Capture the cell that displays the provided text and extract its [X, Y] central coordinate. 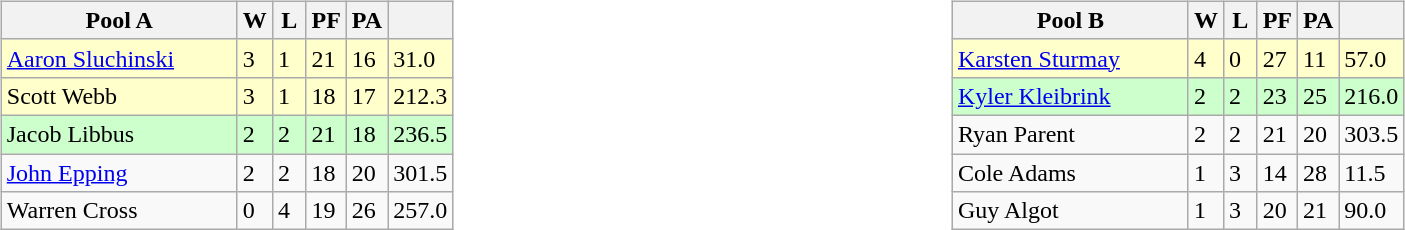
90.0 [1372, 211]
28 [1318, 173]
17 [366, 96]
216.0 [1372, 96]
Pool B [1070, 20]
Karsten Sturmay [1070, 58]
236.5 [420, 134]
301.5 [420, 173]
John Epping [119, 173]
16 [366, 58]
Cole Adams [1070, 173]
212.3 [420, 96]
Jacob Libbus [119, 134]
Aaron Sluchinski [119, 58]
57.0 [1372, 58]
25 [1318, 96]
19 [326, 211]
Scott Webb [119, 96]
23 [1277, 96]
Ryan Parent [1070, 134]
31.0 [420, 58]
Pool A [119, 20]
27 [1277, 58]
303.5 [1372, 134]
257.0 [420, 211]
Guy Algot [1070, 211]
Warren Cross [119, 211]
26 [366, 211]
11.5 [1372, 173]
14 [1277, 173]
11 [1318, 58]
Kyler Kleibrink [1070, 96]
